Capture the cell that displays the provided text and extract its (X, Y) central coordinate. 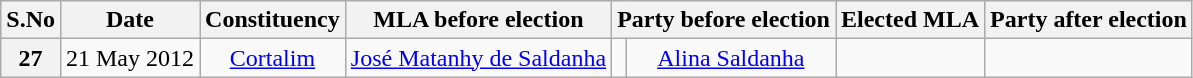
Cortalim (273, 58)
S.No (31, 20)
MLA before election (478, 20)
Alina Saldanha (730, 58)
Party before election (724, 20)
José Matanhy de Saldanha (478, 58)
Date (130, 20)
Party after election (1089, 20)
Elected MLA (910, 20)
27 (31, 58)
21 May 2012 (130, 58)
Constituency (273, 20)
